Identify which cell holds the provided text, then report its [X, Y] central coordinate. 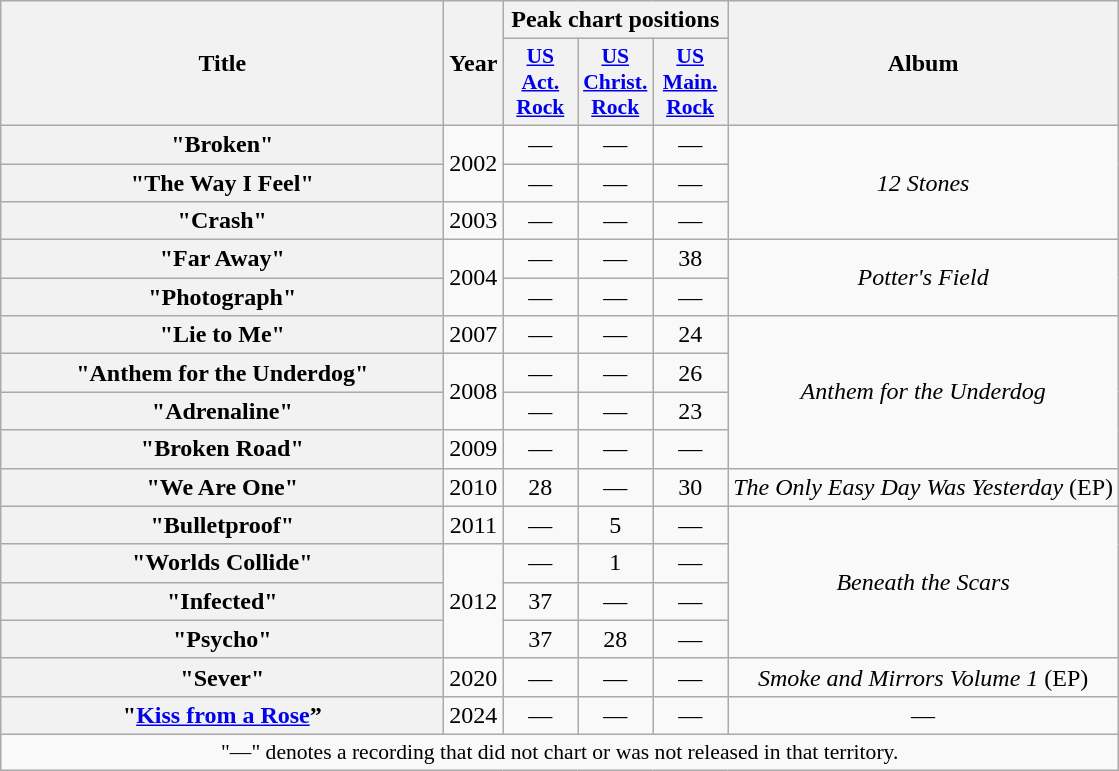
"Far Away" [222, 259]
2003 [474, 221]
1 [616, 563]
24 [690, 335]
Anthem for the Underdog [924, 392]
"Anthem for the Underdog" [222, 373]
2010 [474, 487]
Potter's Field [924, 278]
23 [690, 411]
"Bulletproof" [222, 525]
Year [474, 64]
"Broken Road" [222, 449]
"Psycho" [222, 639]
2002 [474, 163]
USAct. Rock [540, 82]
"Sever" [222, 677]
USMain. Rock [690, 82]
Peak chart positions [616, 20]
"Crash" [222, 221]
The Only Easy Day Was Yesterday (EP) [924, 487]
Smoke and Mirrors Volume 1 (EP) [924, 677]
5 [616, 525]
"Broken" [222, 144]
2024 [474, 715]
2008 [474, 392]
"Photograph" [222, 297]
"Lie to Me" [222, 335]
Album [924, 64]
2012 [474, 601]
"Worlds Collide" [222, 563]
"—" denotes a recording that did not chart or was not released in that territory. [560, 752]
2009 [474, 449]
2011 [474, 525]
"We Are One" [222, 487]
2020 [474, 677]
2004 [474, 278]
2007 [474, 335]
"Adrenaline" [222, 411]
"The Way I Feel" [222, 183]
"Infected" [222, 601]
"Kiss from a Rose” [222, 715]
12 Stones [924, 182]
USChrist. Rock [616, 82]
30 [690, 487]
38 [690, 259]
Beneath the Scars [924, 582]
Title [222, 64]
26 [690, 373]
